Determine the (X, Y) coordinate at the center of the cell enclosing the given text.  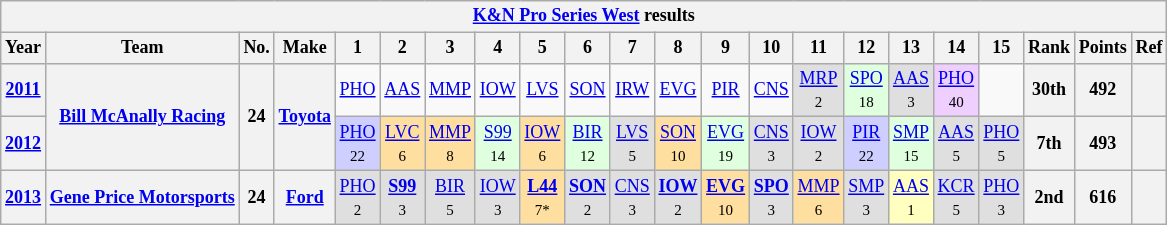
S9914 (498, 144)
AAS5 (956, 144)
4 (498, 48)
10 (771, 48)
KCR5 (956, 197)
9 (726, 48)
SMP3 (866, 197)
PHO22 (358, 144)
PHO2 (358, 197)
BIR5 (450, 197)
Gene Price Motorsports (142, 197)
SON2 (588, 197)
3 (450, 48)
SMP15 (912, 144)
7th (1050, 144)
SON10 (678, 144)
AAS (402, 90)
11 (818, 48)
K&N Pro Series West results (584, 16)
30th (1050, 90)
14 (956, 48)
15 (1002, 48)
PHO3 (1002, 197)
IOW (498, 90)
MMP6 (818, 197)
2012 (24, 144)
No. (256, 48)
L447* (542, 197)
PIR (726, 90)
AAS3 (912, 90)
EVG (678, 90)
PHO (358, 90)
MRP2 (818, 90)
492 (1102, 90)
2013 (24, 197)
EVG19 (726, 144)
S993 (402, 197)
6 (588, 48)
MMP8 (450, 144)
2 (402, 48)
PHO40 (956, 90)
PHO5 (1002, 144)
IRW (632, 90)
IOW3 (498, 197)
IOW6 (542, 144)
Ford (304, 197)
Bill McAnally Racing (142, 116)
Ref (1149, 48)
2011 (24, 90)
2nd (1050, 197)
BIR12 (588, 144)
SON (588, 90)
1 (358, 48)
Make (304, 48)
13 (912, 48)
5 (542, 48)
LVS5 (632, 144)
AAS1 (912, 197)
12 (866, 48)
Rank (1050, 48)
SPO3 (771, 197)
LVC6 (402, 144)
7 (632, 48)
Year (24, 48)
CNS (771, 90)
MMP (450, 90)
Points (1102, 48)
EVG10 (726, 197)
PIR22 (866, 144)
Team (142, 48)
8 (678, 48)
SPO18 (866, 90)
Toyota (304, 116)
LVS (542, 90)
616 (1102, 197)
493 (1102, 144)
